Identify which cell holds the provided text, then report its [x, y] central coordinate. 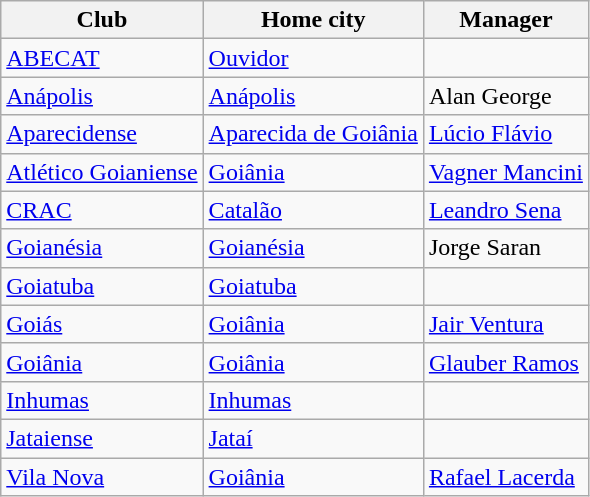
Jorge Saran [506, 248]
Atlético Goianiense [102, 172]
ABECAT [102, 58]
Home city [313, 20]
Alan George [506, 96]
Manager [506, 20]
Ouvidor [313, 58]
Jataiense [102, 438]
Club [102, 20]
Vagner Mancini [506, 172]
Goiás [102, 324]
CRAC [102, 210]
Catalão [313, 210]
Glauber Ramos [506, 362]
Leandro Sena [506, 210]
Rafael Lacerda [506, 477]
Aparecida de Goiânia [313, 134]
Jataí [313, 438]
Vila Nova [102, 477]
Aparecidense [102, 134]
Jair Ventura [506, 324]
Lúcio Flávio [506, 134]
